Search for the cell housing the specified text and yield its (x, y) center coordinate. 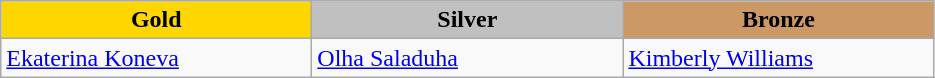
Gold (156, 20)
Kimberly Williams (778, 58)
Silver (468, 20)
Ekaterina Koneva (156, 58)
Bronze (778, 20)
Olha Saladuha (468, 58)
